Return the [x, y] coordinate for the center point of the cell that contains the specified text.  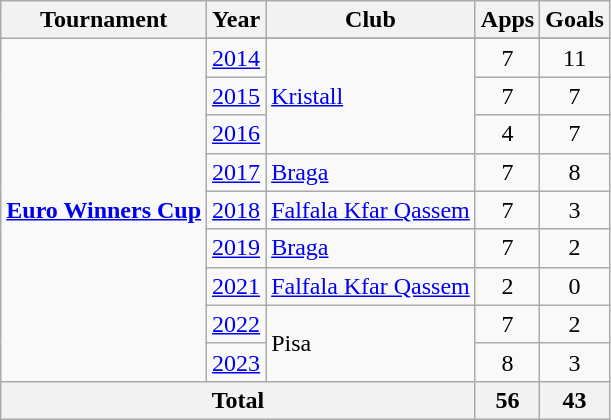
2014 [236, 58]
Tournament [104, 20]
Year [236, 20]
2019 [236, 248]
Goals [575, 20]
43 [575, 400]
Apps [507, 20]
2016 [236, 134]
2017 [236, 172]
2022 [236, 324]
Total [238, 400]
Kristall [371, 96]
2021 [236, 286]
0 [575, 286]
2018 [236, 210]
11 [575, 58]
2023 [236, 362]
Club [371, 20]
Euro Winners Cup [104, 210]
4 [507, 134]
Pisa [371, 343]
2015 [236, 96]
56 [507, 400]
